From the cell containing the given text, extract its center point as [X, Y] coordinate. 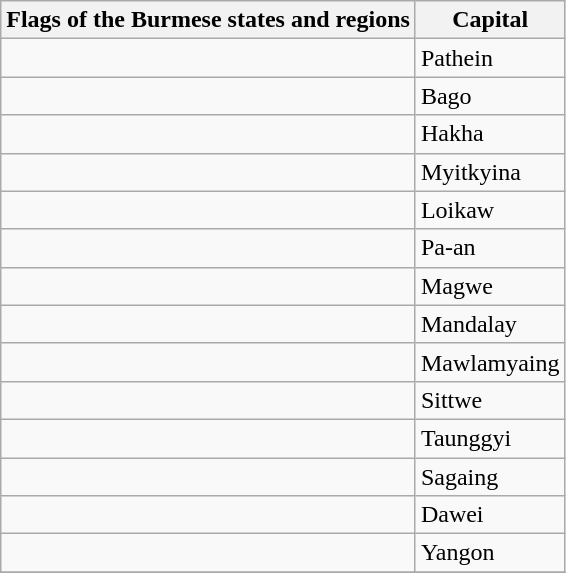
Myitkyina [490, 172]
Pa-an [490, 248]
Mawlamyaing [490, 362]
Taunggyi [490, 438]
Loikaw [490, 210]
Capital [490, 20]
Magwe [490, 286]
Sagaing [490, 477]
Bago [490, 96]
Flags of the Burmese states and regions [208, 20]
Pathein [490, 58]
Mandalay [490, 324]
Yangon [490, 553]
Sittwe [490, 400]
Dawei [490, 515]
Hakha [490, 134]
